Output the (X, Y) coordinate of the center of the cell containing the given text.  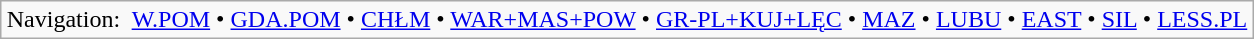
Navigation: W.POM • GDA.POM • CHŁM • WAR+MAS+POW • GR-PL+KUJ+LĘC • MAZ • LUBU • EAST • SIL • LESS.PL (627, 20)
